Determine the (X, Y) coordinate at the center of the cell enclosing the given text.  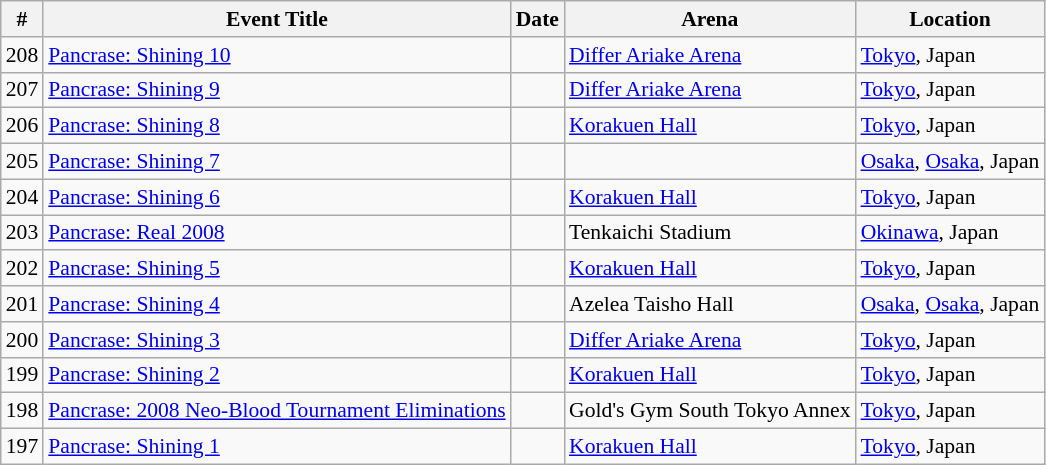
Pancrase: Shining 5 (276, 269)
197 (22, 447)
Pancrase: Shining 1 (276, 447)
Date (538, 19)
204 (22, 197)
207 (22, 90)
Pancrase: Shining 7 (276, 162)
199 (22, 375)
201 (22, 304)
202 (22, 269)
Pancrase: Shining 4 (276, 304)
Azelea Taisho Hall (710, 304)
Pancrase: Shining 6 (276, 197)
Pancrase: Shining 3 (276, 340)
203 (22, 233)
Okinawa, Japan (950, 233)
200 (22, 340)
Pancrase: Shining 10 (276, 55)
Pancrase: Shining 2 (276, 375)
205 (22, 162)
Pancrase: Shining 8 (276, 126)
Location (950, 19)
Arena (710, 19)
208 (22, 55)
Pancrase: 2008 Neo-Blood Tournament Eliminations (276, 411)
206 (22, 126)
# (22, 19)
Tenkaichi Stadium (710, 233)
Pancrase: Shining 9 (276, 90)
Gold's Gym South Tokyo Annex (710, 411)
Event Title (276, 19)
198 (22, 411)
Pancrase: Real 2008 (276, 233)
